Scan for the cell matching the given text and deliver its (X, Y) coordinate at center. 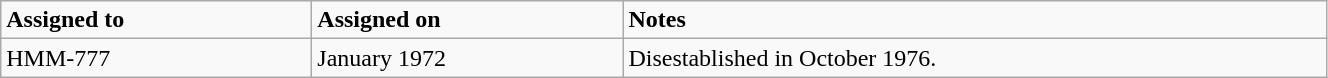
Disestablished in October 1976. (975, 58)
Notes (975, 20)
Assigned on (468, 20)
January 1972 (468, 58)
Assigned to (156, 20)
HMM-777 (156, 58)
